Return the (X, Y) coordinate for the center point of the cell that contains the specified text.  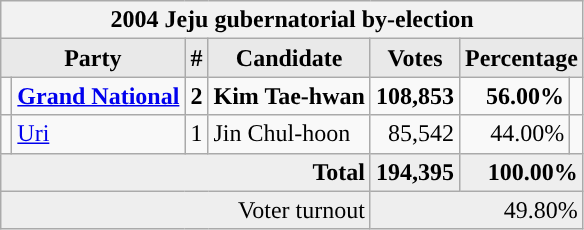
44.00% (514, 134)
# (196, 58)
2004 Jeju gubernatorial by-election (292, 20)
100.00% (521, 172)
2 (196, 96)
56.00% (514, 96)
49.80% (476, 210)
Candidate (289, 58)
Grand National (98, 96)
Voter turnout (186, 210)
Party (93, 58)
Uri (98, 134)
Kim Tae-hwan (289, 96)
Total (186, 172)
85,542 (414, 134)
194,395 (414, 172)
1 (196, 134)
Percentage (521, 58)
Jin Chul-hoon (289, 134)
Votes (414, 58)
108,853 (414, 96)
